Return the (X, Y) coordinate for the center point of the cell that contains the specified text.  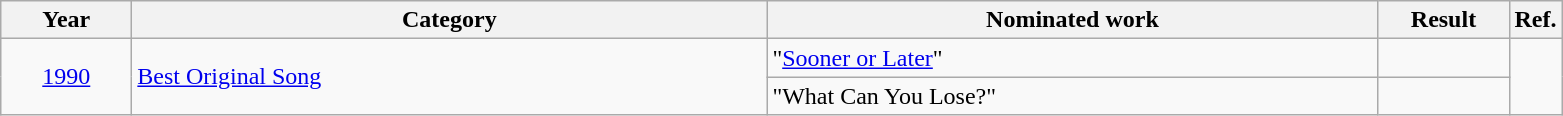
Year (66, 20)
"Sooner or Later" (1072, 58)
Ref. (1536, 20)
Best Original Song (450, 77)
Category (450, 20)
"What Can You Lose?" (1072, 96)
Result (1444, 20)
1990 (66, 77)
Nominated work (1072, 20)
